Detect which cell encompasses the target text, then output its (x, y) center coordinate. 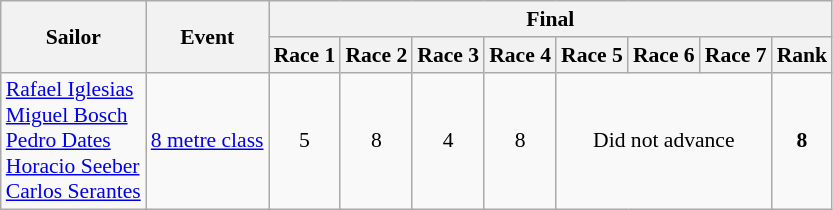
Sailor (74, 36)
Did not advance (664, 141)
Rank (802, 55)
8 metre class (208, 141)
Rafael Iglesias Miguel Bosch Pedro Dates Horacio Seeber Carlos Serantes (74, 141)
Race 6 (664, 55)
4 (448, 141)
Race 7 (736, 55)
5 (305, 141)
Race 2 (376, 55)
Race 1 (305, 55)
Race 5 (592, 55)
Race 4 (520, 55)
Event (208, 36)
Final (551, 19)
Race 3 (448, 55)
